Extract the (x, y) coordinate from the center of the cell holding the provided text.  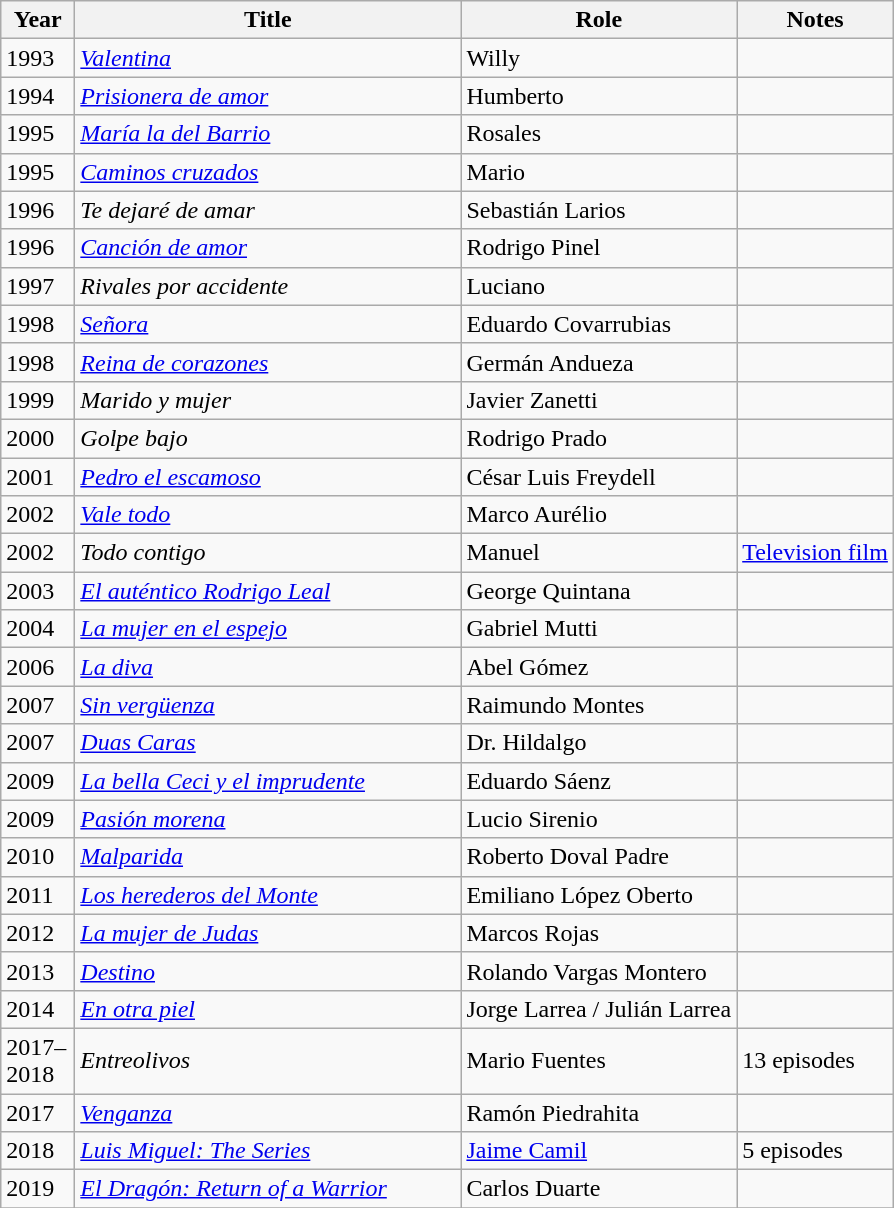
Golpe bajo (268, 438)
2013 (38, 971)
El auténtico Rodrigo Leal (268, 591)
Rolando Vargas Montero (599, 971)
Marcos Rojas (599, 933)
Vale todo (268, 515)
Notes (816, 20)
5 episodes (816, 1151)
Te dejaré de amar (268, 210)
Raimundo Montes (599, 705)
Title (268, 20)
Malparida (268, 857)
Valentina (268, 58)
1999 (38, 400)
George Quintana (599, 591)
En otra piel (268, 1009)
Willy (599, 58)
Javier Zanetti (599, 400)
1997 (38, 286)
Dr. Hildalgo (599, 743)
La diva (268, 667)
Rosales (599, 134)
Eduardo Covarrubias (599, 324)
Señora (268, 324)
Mario (599, 172)
2003 (38, 591)
1993 (38, 58)
2017–2018 (38, 1060)
Germán Andueza (599, 362)
Marido y mujer (268, 400)
Los herederos del Monte (268, 895)
2010 (38, 857)
Year (38, 20)
2012 (38, 933)
Pasión morena (268, 819)
Rodrigo Prado (599, 438)
Carlos Duarte (599, 1189)
Destino (268, 971)
Rivales por accidente (268, 286)
La mujer de Judas (268, 933)
Television film (816, 553)
Jaime Camil (599, 1151)
Prisionera de amor (268, 96)
Sin vergüenza (268, 705)
1994 (38, 96)
María la del Barrio (268, 134)
Roberto Doval Padre (599, 857)
Pedro el escamoso (268, 477)
Rodrigo Pinel (599, 248)
Gabriel Mutti (599, 629)
Lucio Sirenio (599, 819)
Ramón Piedrahita (599, 1113)
Eduardo Sáenz (599, 781)
2000 (38, 438)
Reina de corazones (268, 362)
2019 (38, 1189)
Luis Miguel: The Series (268, 1151)
Entreolivos (268, 1060)
Marco Aurélio (599, 515)
Humberto (599, 96)
Abel Gómez (599, 667)
Caminos cruzados (268, 172)
Venganza (268, 1113)
Duas Caras (268, 743)
13 episodes (816, 1060)
2006 (38, 667)
Emiliano López Oberto (599, 895)
César Luis Freydell (599, 477)
Sebastián Larios (599, 210)
2011 (38, 895)
Canción de amor (268, 248)
La bella Ceci y el imprudente (268, 781)
El Dragón: Return of a Warrior (268, 1189)
Role (599, 20)
Jorge Larrea / Julián Larrea (599, 1009)
Luciano (599, 286)
Manuel (599, 553)
2014 (38, 1009)
La mujer en el espejo (268, 629)
2017 (38, 1113)
Mario Fuentes (599, 1060)
Todo contigo (268, 553)
2001 (38, 477)
2018 (38, 1151)
2004 (38, 629)
